Pinpoint the cell where the given text exists, returning its [x, y] midpoint coordinate. 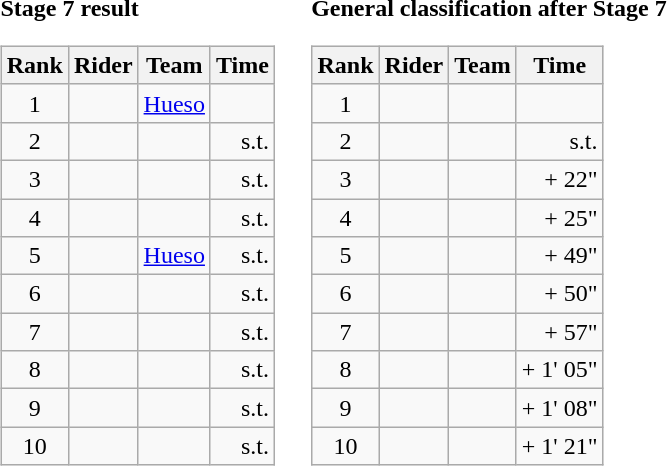
+ 1' 08" [560, 408]
+ 1' 05" [560, 370]
+ 22" [560, 179]
+ 1' 21" [560, 446]
+ 49" [560, 256]
+ 57" [560, 332]
+ 25" [560, 217]
+ 50" [560, 294]
